Return the (x, y) coordinate for the center point of the cell that contains the specified text.  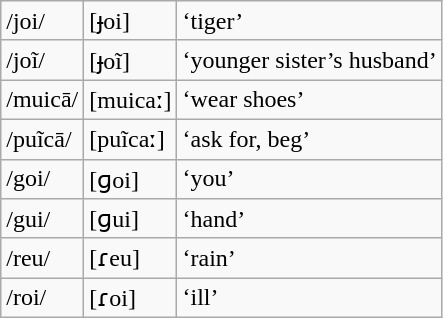
‘ask for, beg’ (310, 139)
[ɡoi] (130, 179)
/roi/ (42, 298)
/reu/ (42, 258)
/puĩcā/ (42, 139)
/joi/ (42, 21)
[ɟoi] (130, 21)
[ɡui] (130, 219)
‘tiger’ (310, 21)
/goi/ (42, 179)
/joĩ/ (42, 60)
‘rain’ (310, 258)
/muicā/ (42, 100)
‘younger sister’s husband’ (310, 60)
‘hand’ (310, 219)
‘wear shoes’ (310, 100)
/gui/ (42, 219)
[puĩcaː] (130, 139)
‘you’ (310, 179)
[ɟoĩ] (130, 60)
[muicaː] (130, 100)
‘ill’ (310, 298)
[ɾoi] (130, 298)
[ɾeu] (130, 258)
